For the text-containing cell, return its midpoint in (x, y) coordinate format. 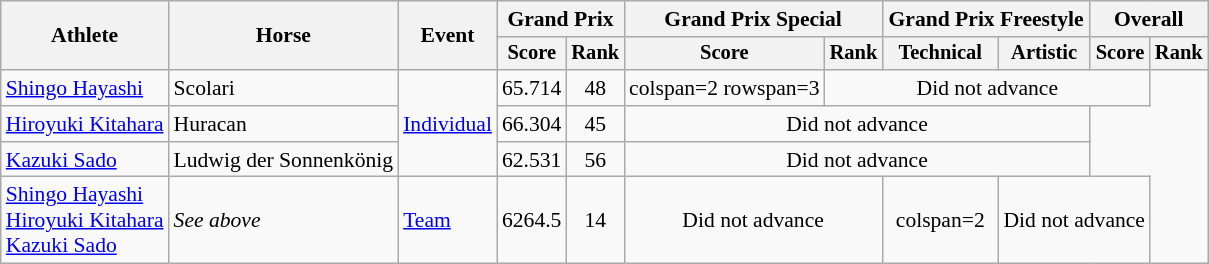
Athlete (85, 36)
colspan=2 rowspan=3 (724, 88)
65.714 (532, 88)
Team (448, 220)
48 (595, 88)
Ludwig der Sonnenkönig (284, 160)
Event (448, 36)
Overall (1149, 19)
Artistic (1044, 54)
6264.5 (532, 220)
Shingo Hayashi (85, 88)
Huracan (284, 124)
Scolari (284, 88)
Grand Prix Freestyle (986, 19)
62.531 (532, 160)
See above (284, 220)
Individual (448, 124)
Hiroyuki Kitahara (85, 124)
56 (595, 160)
45 (595, 124)
Shingo HayashiHiroyuki KitaharaKazuki Sado (85, 220)
Technical (940, 54)
Grand Prix Special (753, 19)
66.304 (532, 124)
Kazuki Sado (85, 160)
14 (595, 220)
colspan=2 (940, 220)
Horse (284, 36)
Grand Prix (560, 19)
